Find where the given text appears and provide that cell's center as (X, Y) coordinate. 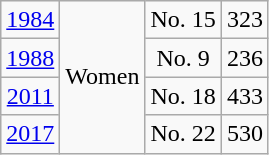
1988 (30, 58)
No. 9 (183, 58)
No. 15 (183, 20)
2011 (30, 96)
323 (244, 20)
No. 18 (183, 96)
1984 (30, 20)
No. 22 (183, 134)
2017 (30, 134)
236 (244, 58)
530 (244, 134)
433 (244, 96)
Women (102, 77)
